Detect which cell encompasses the target text, then output its [x, y] center coordinate. 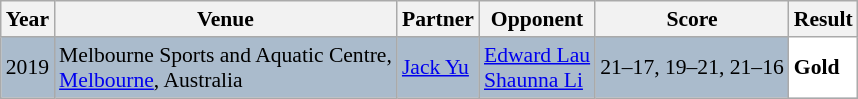
Opponent [537, 19]
Gold [824, 68]
Result [824, 19]
Partner [438, 19]
2019 [28, 68]
Score [692, 19]
Year [28, 19]
21–17, 19–21, 21–16 [692, 68]
Edward Lau Shaunna Li [537, 68]
Melbourne Sports and Aquatic Centre,Melbourne, Australia [226, 68]
Jack Yu [438, 68]
Venue [226, 19]
